Scan for the cell matching the given text and deliver its (x, y) coordinate at center. 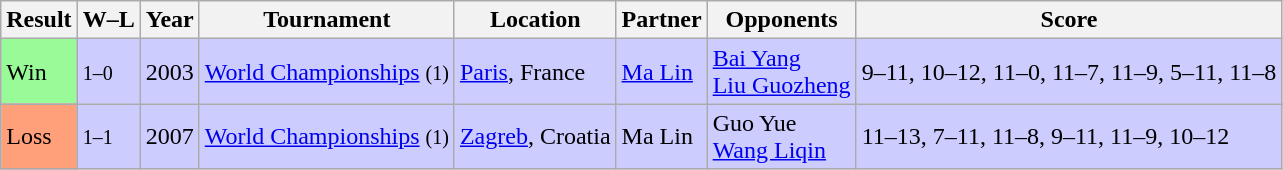
Tournament (326, 20)
Paris, France (535, 72)
2007 (170, 136)
Score (1069, 20)
9–11, 10–12, 11–0, 11–7, 11–9, 5–11, 11–8 (1069, 72)
Guo Yue Wang Liqin (782, 136)
Loss (39, 136)
Partner (662, 20)
1–0 (108, 72)
Bai Yang Liu Guozheng (782, 72)
Location (535, 20)
W–L (108, 20)
Result (39, 20)
2003 (170, 72)
Win (39, 72)
Opponents (782, 20)
Zagreb, Croatia (535, 136)
1–1 (108, 136)
Year (170, 20)
11–13, 7–11, 11–8, 9–11, 11–9, 10–12 (1069, 136)
